Pinpoint the cell where the given text exists, returning its [X, Y] midpoint coordinate. 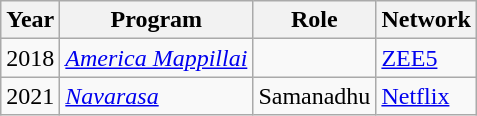
Year [30, 20]
Navarasa [156, 96]
Samanadhu [314, 96]
America Mappillai [156, 58]
Program [156, 20]
2021 [30, 96]
Network [426, 20]
ZEE5 [426, 58]
Netflix [426, 96]
2018 [30, 58]
Role [314, 20]
